Output the [X, Y] coordinate of the center of the cell containing the given text.  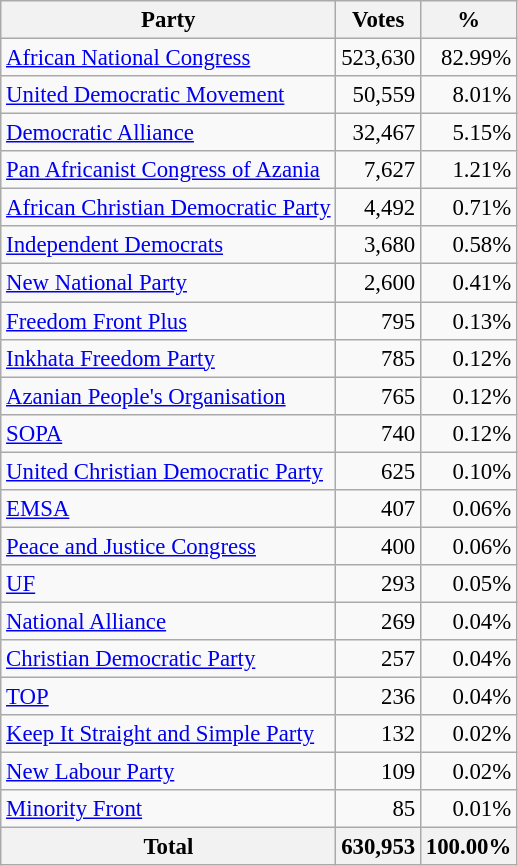
EMSA [168, 509]
New Labour Party [168, 772]
236 [378, 697]
Pan Africanist Congress of Azania [168, 170]
Peace and Justice Congress [168, 546]
4,492 [378, 208]
% [469, 20]
New National Party [168, 283]
109 [378, 772]
SOPA [168, 433]
Party [168, 20]
765 [378, 396]
5.15% [469, 133]
0.41% [469, 283]
UF [168, 584]
Democratic Alliance [168, 133]
United Christian Democratic Party [168, 471]
African National Congress [168, 58]
257 [378, 659]
269 [378, 621]
7,627 [378, 170]
82.99% [469, 58]
1.21% [469, 170]
132 [378, 734]
3,680 [378, 245]
85 [378, 809]
32,467 [378, 133]
100.00% [469, 847]
Votes [378, 20]
0.71% [469, 208]
407 [378, 509]
0.13% [469, 321]
630,953 [378, 847]
0.01% [469, 809]
Total [168, 847]
0.10% [469, 471]
50,559 [378, 95]
Minority Front [168, 809]
Freedom Front Plus [168, 321]
Inkhata Freedom Party [168, 358]
National Alliance [168, 621]
523,630 [378, 58]
785 [378, 358]
Keep It Straight and Simple Party [168, 734]
TOP [168, 697]
625 [378, 471]
2,600 [378, 283]
293 [378, 584]
Independent Democrats [168, 245]
African Christian Democratic Party [168, 208]
Christian Democratic Party [168, 659]
8.01% [469, 95]
0.05% [469, 584]
0.58% [469, 245]
Azanian People's Organisation [168, 396]
United Democratic Movement [168, 95]
795 [378, 321]
740 [378, 433]
400 [378, 546]
